Identify which cell holds the provided text, then report its (x, y) central coordinate. 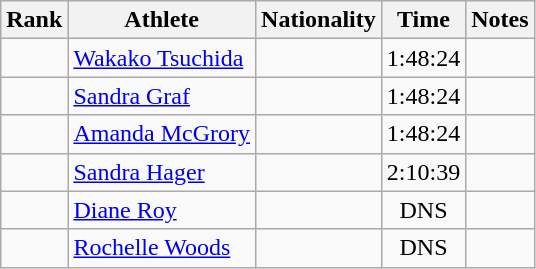
Diane Roy (162, 210)
2:10:39 (423, 172)
Time (423, 20)
Rank (34, 20)
Wakako Tsuchida (162, 58)
Rochelle Woods (162, 248)
Notes (500, 20)
Amanda McGrory (162, 134)
Sandra Graf (162, 96)
Nationality (319, 20)
Athlete (162, 20)
Sandra Hager (162, 172)
